Pinpoint the cell where the given text exists, returning its (X, Y) midpoint coordinate. 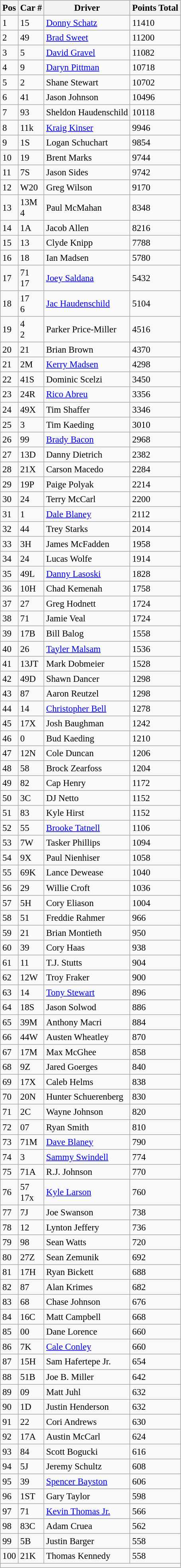
16C (31, 1317)
Daryn Pittman (87, 68)
51B (31, 1377)
64 (10, 1007)
30 (10, 499)
32 (10, 529)
9946 (155, 128)
21X (31, 470)
1242 (155, 724)
1210 (155, 738)
70 (10, 1097)
11082 (155, 53)
24R (31, 395)
Sam Hafertepe Jr. (87, 1362)
11410 (155, 23)
Brooke Tatnell (87, 828)
Gary Taylor (87, 1496)
0 (31, 738)
5780 (155, 258)
1958 (155, 544)
Sheldon Haudenschild (87, 113)
19P (31, 484)
41S (31, 380)
9742 (155, 172)
Matt Juhl (87, 1392)
790 (155, 1142)
938 (155, 948)
Josh Baughman (87, 724)
91 (10, 1422)
Tasker Phillips (87, 843)
Jac Haudenschild (87, 304)
608 (155, 1467)
820 (155, 1112)
65 (10, 1023)
7K (31, 1347)
Lucas Wolfe (87, 559)
10 (10, 157)
Caleb Helms (87, 1082)
Kerry Madsen (87, 365)
73 (10, 1142)
7 (10, 113)
1036 (155, 888)
1278 (155, 708)
Points Total (155, 8)
Lance Dewease (87, 873)
3356 (155, 395)
57 (10, 903)
838 (155, 1082)
90 (10, 1407)
Adam Cruea (87, 1526)
71A (31, 1172)
11200 (155, 38)
9170 (155, 187)
Ian Madsen (87, 258)
Cale Conley (87, 1347)
Kyle Larson (87, 1192)
Terry McCarl (87, 499)
Dominic Scelzi (87, 380)
16 (10, 258)
12N (31, 753)
Kraig Kinser (87, 128)
682 (155, 1287)
38 (10, 619)
2284 (155, 470)
Paul Nienhiser (87, 858)
5432 (155, 278)
Cole Duncan (87, 753)
6 (10, 97)
Cory Haas (87, 948)
37 (10, 604)
1ST (31, 1496)
54 (10, 858)
49D (31, 679)
7S (31, 172)
1094 (155, 843)
61 (10, 963)
45 (10, 724)
43 (10, 693)
Trey Starks (87, 529)
2C (31, 1112)
858 (155, 1052)
Joe B. Miller (87, 1377)
1536 (155, 649)
Car # (31, 8)
Austen Wheatley (87, 1037)
1106 (155, 828)
Freddie Rahmer (87, 918)
Cap Henry (87, 783)
2968 (155, 439)
39M (31, 1023)
Logan Schuchart (87, 142)
1758 (155, 589)
5J (31, 1467)
Ryan Bickett (87, 1272)
Danny Dietrich (87, 454)
Sammy Swindell (87, 1157)
81 (10, 1272)
17A (31, 1437)
3C (31, 798)
886 (155, 1007)
676 (155, 1302)
5717x (31, 1192)
Sean Zemunik (87, 1257)
3H (31, 544)
2014 (155, 529)
10496 (155, 97)
598 (155, 1496)
884 (155, 1023)
8216 (155, 228)
Aaron Reutzel (87, 693)
89 (10, 1392)
13M4 (31, 208)
Chase Johnson (87, 1302)
17H (31, 1272)
774 (155, 1157)
950 (155, 933)
50 (10, 798)
904 (155, 963)
15H (31, 1362)
Shane Stewart (87, 83)
76 (10, 1192)
31 (10, 514)
Troy Fraker (87, 978)
66 (10, 1037)
9744 (155, 157)
1558 (155, 634)
3010 (155, 425)
566 (155, 1512)
1S (31, 142)
3346 (155, 409)
Parker Price-Miller (87, 329)
59 (10, 933)
96 (10, 1496)
Tayler Malsam (87, 649)
10718 (155, 68)
5B (31, 1541)
36 (10, 589)
92 (10, 1437)
7788 (155, 243)
94 (10, 1467)
Tim Kaeding (87, 425)
562 (155, 1526)
Brian Montieth (87, 933)
736 (155, 1227)
56 (10, 888)
7117 (31, 278)
71M (31, 1142)
46 (10, 738)
Jason Johnson (87, 97)
Christopher Bell (87, 708)
Mark Dobmeier (87, 664)
13JT (31, 664)
720 (155, 1242)
49X (31, 409)
Wayne Johnson (87, 1112)
4298 (155, 365)
Jacob Allen (87, 228)
9Z (31, 1067)
1058 (155, 858)
12W (31, 978)
Cori Andrews (87, 1422)
5H (31, 903)
Dale Blaney (87, 514)
2214 (155, 484)
11k (31, 128)
James McFadden (87, 544)
1004 (155, 903)
Jamie Veal (87, 619)
Joey Saldana (87, 278)
Max McGhee (87, 1052)
4 (10, 68)
630 (155, 1422)
Tim Shaffer (87, 409)
69 (10, 1082)
85 (10, 1332)
Brady Bacon (87, 439)
Joe Swanson (87, 1213)
78 (10, 1227)
Clyde Knipp (87, 243)
Anthony Macri (87, 1023)
688 (155, 1272)
Tony Stewart (87, 992)
R.J. Johnson (87, 1172)
616 (155, 1452)
80 (10, 1257)
67 (10, 1052)
Greg Hodnett (87, 604)
2M (31, 365)
Brad Sweet (87, 38)
Dave Blaney (87, 1142)
Justin Barger (87, 1541)
Greg Wilson (87, 187)
8 (10, 128)
Alan Krimes (87, 1287)
Cory Eliason (87, 903)
1040 (155, 873)
44W (31, 1037)
900 (155, 978)
100 (10, 1556)
07 (31, 1127)
Donny Schatz (87, 23)
49L (31, 574)
86 (10, 1347)
52 (10, 828)
60 (10, 948)
20N (31, 1097)
966 (155, 918)
896 (155, 992)
Paige Polyak (87, 484)
Matt Campbell (87, 1317)
Sean Watts (87, 1242)
9X (31, 858)
88 (10, 1377)
T.J. Stutts (87, 963)
Bud Kaeding (87, 738)
Rico Abreu (87, 395)
7J (31, 1213)
3450 (155, 380)
Jared Goerges (87, 1067)
40 (10, 649)
35 (10, 574)
95 (10, 1481)
642 (155, 1377)
1528 (155, 664)
Thomas Kennedy (87, 1556)
DJ Netto (87, 798)
7W (31, 843)
692 (155, 1257)
5104 (155, 304)
2382 (155, 454)
Paul McMahan (87, 208)
00 (31, 1332)
Kyle Hirst (87, 813)
1828 (155, 574)
69K (31, 873)
606 (155, 1481)
8348 (155, 208)
654 (155, 1362)
21K (31, 1556)
48 (10, 768)
09 (31, 1392)
770 (155, 1172)
Shawn Dancer (87, 679)
Scott Bogucki (87, 1452)
Brent Marks (87, 157)
Jason Sides (87, 172)
Dane Lorence (87, 1332)
77 (10, 1213)
17B (31, 634)
53 (10, 843)
830 (155, 1097)
33 (10, 544)
83C (31, 1526)
624 (155, 1437)
25 (10, 425)
79 (10, 1242)
Danny Lasoski (87, 574)
Hunter Schuerenberg (87, 1097)
Kevin Thomas Jr. (87, 1512)
840 (155, 1067)
Chad Kemenah (87, 589)
Ryan Smith (87, 1127)
1D (31, 1407)
62 (10, 978)
17 (10, 278)
10702 (155, 83)
Brian Brown (87, 350)
97 (10, 1512)
2200 (155, 499)
17M (31, 1052)
760 (155, 1192)
Brock Zearfoss (87, 768)
Spencer Bayston (87, 1481)
72 (10, 1127)
Willie Croft (87, 888)
27Z (31, 1257)
Jason Solwod (87, 1007)
1172 (155, 783)
2112 (155, 514)
870 (155, 1037)
Lynton Jeffery (87, 1227)
Driver (87, 8)
4516 (155, 329)
738 (155, 1213)
74 (10, 1157)
1204 (155, 768)
Carson Macedo (87, 470)
Justin Henderson (87, 1407)
34 (10, 559)
1914 (155, 559)
Austin McCarl (87, 1437)
23 (10, 395)
13D (31, 454)
176 (31, 304)
Pos (10, 8)
810 (155, 1127)
28 (10, 470)
18S (31, 1007)
63 (10, 992)
9854 (155, 142)
20 (10, 350)
Jeremy Schultz (87, 1467)
10118 (155, 113)
10H (31, 589)
668 (155, 1317)
1206 (155, 753)
75 (10, 1172)
4370 (155, 350)
1A (31, 228)
David Gravel (87, 53)
W20 (31, 187)
47 (10, 753)
Bill Balog (87, 634)
